From the cell containing the given text, extract its center point as [X, Y] coordinate. 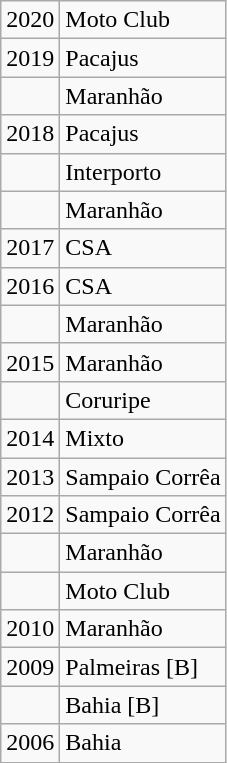
2016 [30, 286]
2018 [30, 134]
2010 [30, 629]
2013 [30, 477]
2009 [30, 667]
2017 [30, 248]
Coruripe [143, 400]
Mixto [143, 438]
2015 [30, 362]
Interporto [143, 172]
2012 [30, 515]
Bahia [143, 743]
Bahia [B] [143, 705]
2014 [30, 438]
2006 [30, 743]
Palmeiras [B] [143, 667]
2020 [30, 20]
2019 [30, 58]
